Return the (X, Y) coordinate for the center point of the cell that contains the specified text.  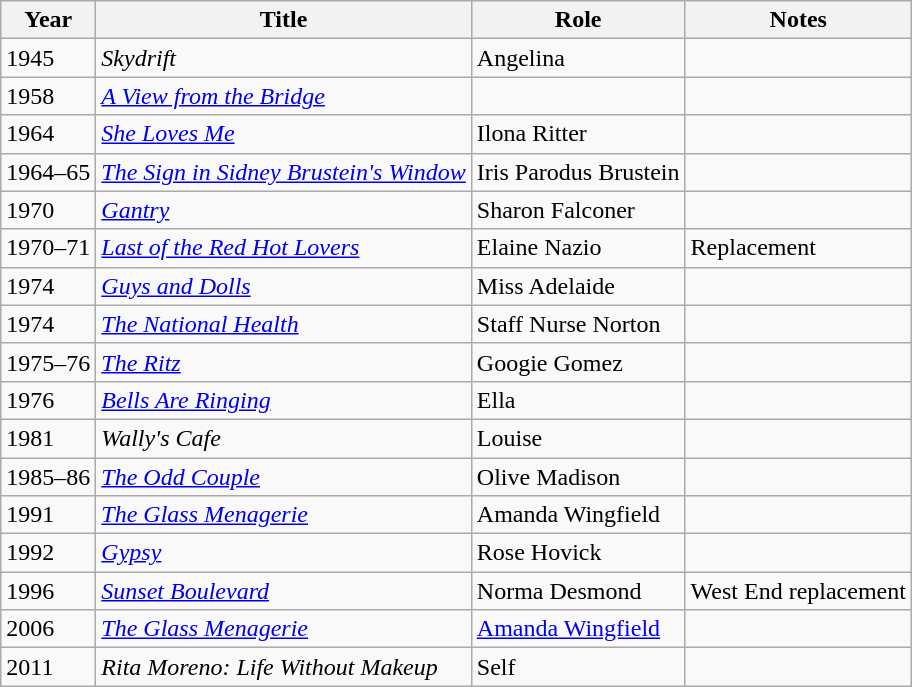
She Loves Me (284, 134)
Elaine Nazio (578, 248)
Googie Gomez (578, 362)
1970–71 (48, 248)
Self (578, 667)
Bells Are Ringing (284, 400)
Wally's Cafe (284, 438)
2006 (48, 629)
Angelina (578, 58)
1992 (48, 553)
The Ritz (284, 362)
The Odd Couple (284, 477)
The Sign in Sidney Brustein's Window (284, 172)
Louise (578, 438)
Year (48, 20)
Last of the Red Hot Lovers (284, 248)
Olive Madison (578, 477)
Ilona Ritter (578, 134)
A View from the Bridge (284, 96)
Norma Desmond (578, 591)
The National Health (284, 324)
1976 (48, 400)
Rita Moreno: Life Without Makeup (284, 667)
Gypsy (284, 553)
1964–65 (48, 172)
Miss Adelaide (578, 286)
1985–86 (48, 477)
Skydrift (284, 58)
1945 (48, 58)
1981 (48, 438)
1975–76 (48, 362)
2011 (48, 667)
Role (578, 20)
Sunset Boulevard (284, 591)
Rose Hovick (578, 553)
Title (284, 20)
Ella (578, 400)
West End replacement (798, 591)
1991 (48, 515)
Replacement (798, 248)
Notes (798, 20)
Sharon Falconer (578, 210)
1958 (48, 96)
Guys and Dolls (284, 286)
Gantry (284, 210)
1970 (48, 210)
Staff Nurse Norton (578, 324)
1964 (48, 134)
Iris Parodus Brustein (578, 172)
1996 (48, 591)
